Return the (x, y) coordinate for the center point of the cell that contains the specified text.  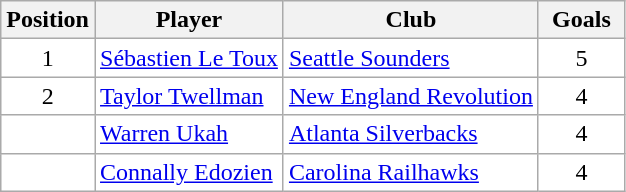
Player (188, 20)
Atlanta Silverbacks (410, 134)
New England Revolution (410, 96)
2 (48, 96)
Carolina Railhawks (410, 172)
Position (48, 20)
Connally Edozien (188, 172)
Taylor Twellman (188, 96)
5 (581, 58)
Seattle Sounders (410, 58)
Sébastien Le Toux (188, 58)
Goals (581, 20)
1 (48, 58)
Warren Ukah (188, 134)
Club (410, 20)
